Locate the cell with the specified text and output its [X, Y] center coordinate. 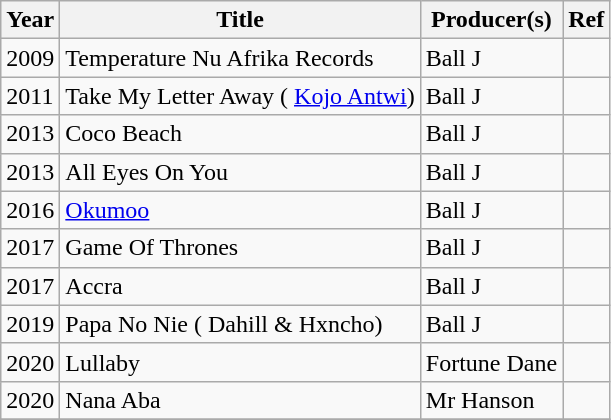
Year [30, 20]
Producer(s) [491, 20]
Nana Aba [240, 400]
Okumoo [240, 210]
Mr Hanson [491, 400]
Ref [586, 20]
2011 [30, 96]
Coco Beach [240, 134]
All Eyes On You [240, 172]
Temperature Nu Afrika Records [240, 58]
2019 [30, 324]
Fortune Dane [491, 362]
Lullaby [240, 362]
Title [240, 20]
2009 [30, 58]
Game Of Thrones [240, 248]
Papa No Nie ( Dahill & Hxncho) [240, 324]
2016 [30, 210]
Accra [240, 286]
Take My Letter Away ( Kojo Antwi) [240, 96]
